Provide the (x, y) coordinate of the cell's center where the given text is located.  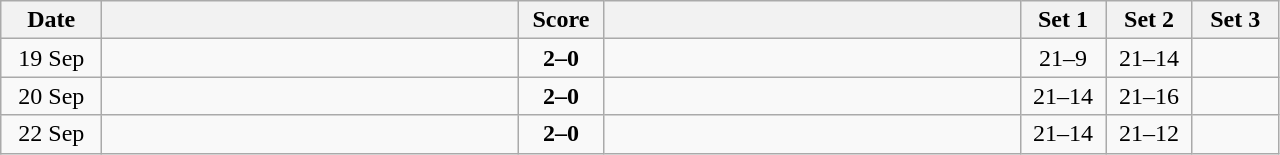
22 Sep (52, 134)
20 Sep (52, 96)
21–16 (1149, 96)
Set 3 (1235, 20)
21–9 (1063, 58)
19 Sep (52, 58)
Date (52, 20)
Set 2 (1149, 20)
21–12 (1149, 134)
Score (561, 20)
Set 1 (1063, 20)
